Determine the [X, Y] coordinate at the center of the cell enclosing the given text.  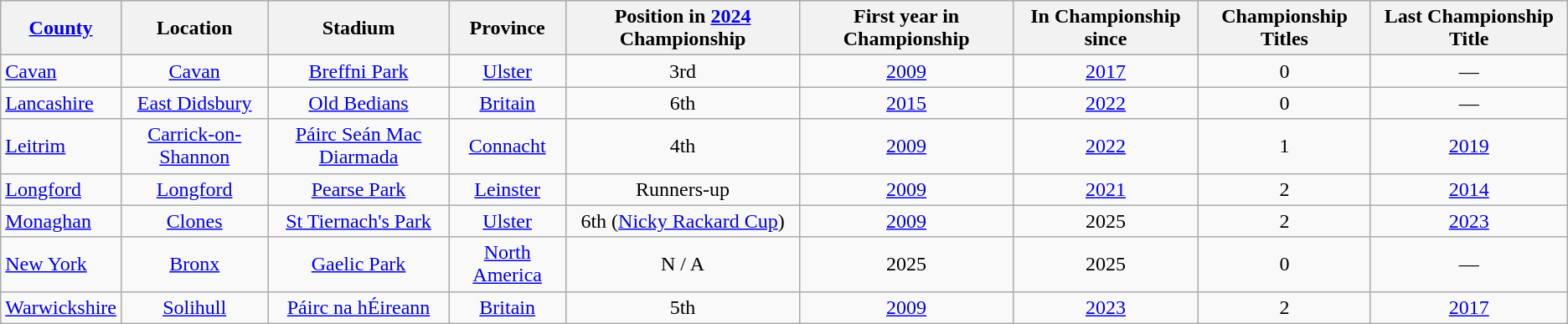
In Championship since [1106, 28]
County [61, 28]
5th [683, 307]
Old Bedians [358, 103]
Pearse Park [358, 189]
St Tiernach's Park [358, 221]
N / A [683, 265]
2015 [906, 103]
Warwickshire [61, 307]
New York [61, 265]
Gaelic Park [358, 265]
Runners-up [683, 189]
Province [508, 28]
1 [1285, 146]
Bronx [194, 265]
2019 [1469, 146]
2021 [1106, 189]
4th [683, 146]
Solihull [194, 307]
Last Championship Title [1469, 28]
First year in Championship [906, 28]
East Didsbury [194, 103]
Leitrim [61, 146]
Position in 2024 Championship [683, 28]
Location [194, 28]
Connacht [508, 146]
Stadium [358, 28]
3rd [683, 71]
Championship Titles [1285, 28]
Páirc na hÉireann [358, 307]
Monaghan [61, 221]
Leinster [508, 189]
6th [683, 103]
Lancashire [61, 103]
2014 [1469, 189]
North America [508, 265]
Breffni Park [358, 71]
6th (Nicky Rackard Cup) [683, 221]
Páirc Seán Mac Diarmada [358, 146]
Carrick-on-Shannon [194, 146]
Clones [194, 221]
